Provide the (x, y) coordinate of the cell's center where the given text is located.  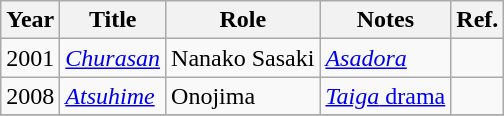
Notes (386, 20)
Title (113, 20)
Role (243, 20)
Onojima (243, 96)
Asadora (386, 58)
Atsuhime (113, 96)
2008 (30, 96)
Ref. (478, 20)
Year (30, 20)
2001 (30, 58)
Taiga drama (386, 96)
Churasan (113, 58)
Nanako Sasaki (243, 58)
